Return the (X, Y) coordinate for the center point of the cell that contains the specified text.  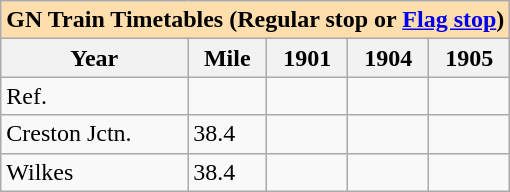
Mile (228, 58)
Wilkes (94, 172)
1905 (470, 58)
1901 (308, 58)
Ref. (94, 96)
Year (94, 58)
Creston Jctn. (94, 134)
GN Train Timetables (Regular stop or Flag stop) (256, 20)
1904 (388, 58)
